Return [X, Y] of the center of cell containing provided text 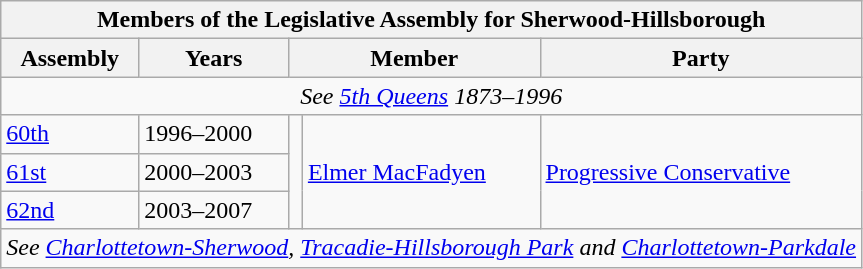
62nd [70, 210]
Member [414, 58]
See 5th Queens 1873–1996 [432, 96]
61st [70, 172]
Elmer MacFadyen [421, 172]
Years [214, 58]
Party [701, 58]
Progressive Conservative [701, 172]
60th [70, 134]
2000–2003 [214, 172]
2003–2007 [214, 210]
Members of the Legislative Assembly for Sherwood-Hillsborough [432, 20]
1996–2000 [214, 134]
Assembly [70, 58]
See Charlottetown-Sherwood, Tracadie-Hillsborough Park and Charlottetown-Parkdale [432, 248]
